Provide the (x, y) coordinate of the cell's center where the given text is located.  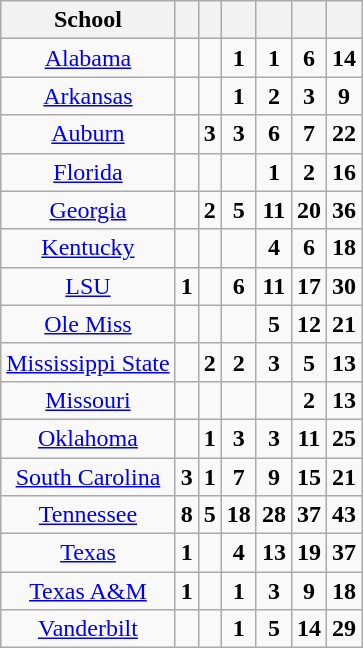
36 (344, 210)
30 (344, 286)
LSU (88, 286)
Texas A&M (88, 591)
Arkansas (88, 96)
Ole Miss (88, 324)
8 (186, 515)
16 (344, 172)
43 (344, 515)
Auburn (88, 134)
17 (308, 286)
School (88, 20)
Mississippi State (88, 362)
22 (344, 134)
South Carolina (88, 477)
Georgia (88, 210)
19 (308, 553)
Kentucky (88, 248)
12 (308, 324)
Texas (88, 553)
Vanderbilt (88, 629)
29 (344, 629)
Tennessee (88, 515)
25 (344, 438)
Florida (88, 172)
28 (274, 515)
20 (308, 210)
Oklahoma (88, 438)
15 (308, 477)
Missouri (88, 400)
Alabama (88, 58)
